Scan for the cell matching the given text and deliver its [X, Y] coordinate at center. 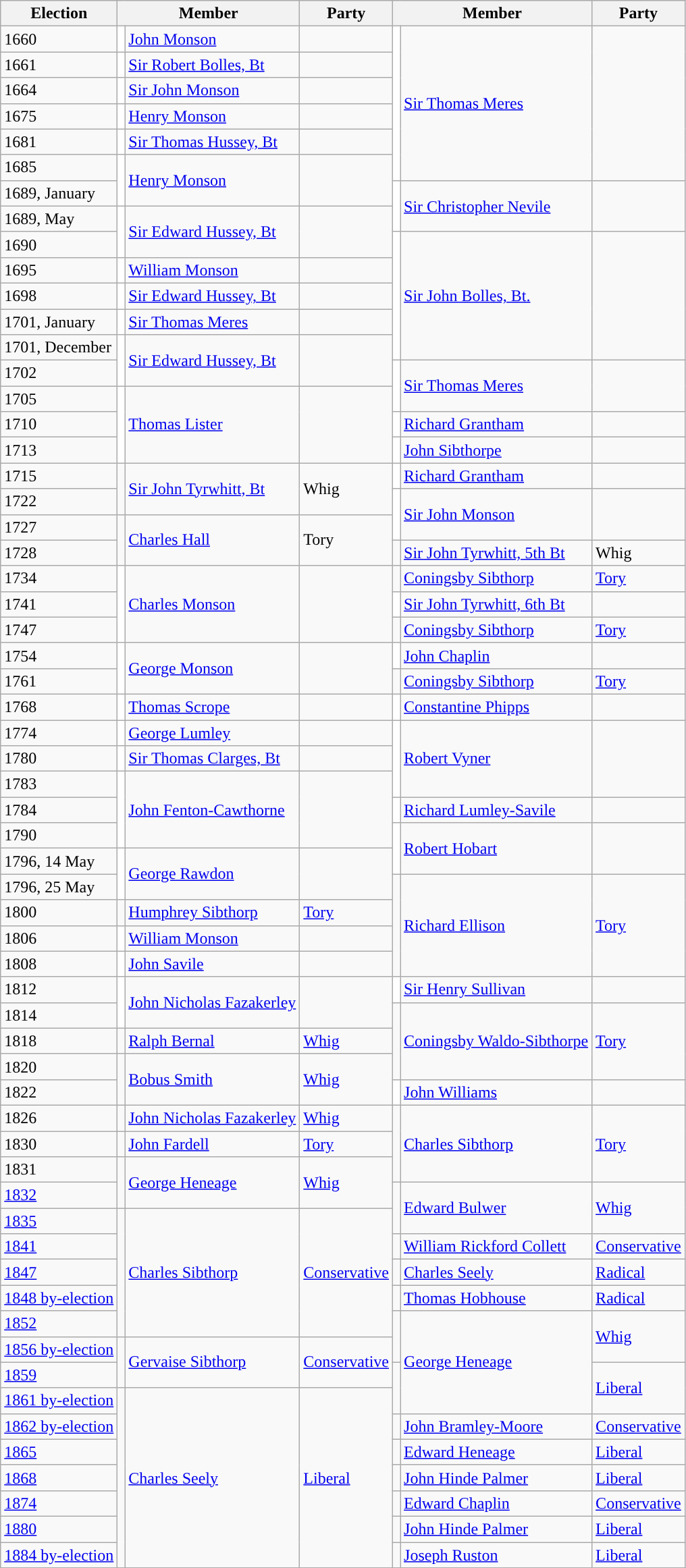
1681 [59, 142]
1835 [59, 1221]
1826 [59, 1118]
1790 [59, 836]
1741 [59, 604]
1734 [59, 578]
Ralph Bernal [212, 1041]
1783 [59, 784]
1780 [59, 759]
1754 [59, 655]
George Monson [212, 668]
Charles Hall [212, 540]
1713 [59, 450]
1689, January [59, 193]
Edward Chaplin [496, 1503]
Robert Vyner [496, 758]
1814 [59, 1015]
1728 [59, 553]
Thomas Hobhouse [496, 1298]
1865 [59, 1452]
1768 [59, 707]
John Monson [212, 39]
1689, May [59, 219]
Edward Heneage [496, 1452]
1747 [59, 630]
1808 [59, 964]
John Fenton-Cawthorne [212, 810]
Sir Thomas Clarges, Bt [212, 759]
John Savile [212, 964]
Constantine Phipps [496, 707]
1859 [59, 1375]
George Rawdon [212, 874]
1796, 14 May [59, 861]
Edward Bulwer [496, 1208]
1880 [59, 1529]
1862 by-election [59, 1426]
1774 [59, 732]
1812 [59, 990]
1701, January [59, 322]
Richard Lumley-Savile [496, 810]
Robert Hobart [496, 848]
1806 [59, 938]
1856 by-election [59, 1349]
1831 [59, 1170]
1660 [59, 39]
Sir John Bolles, Bt. [496, 296]
1675 [59, 116]
William Rickford Collett [496, 1247]
1698 [59, 296]
1715 [59, 476]
Joseph Ruston [496, 1555]
Thomas Lister [212, 425]
1820 [59, 1066]
1702 [59, 373]
1884 by-election [59, 1555]
1847 [59, 1272]
1874 [59, 1503]
Charles Monson [212, 604]
1832 [59, 1195]
1796, 25 May [59, 887]
1822 [59, 1092]
Thomas Scrope [212, 707]
Sir Christopher Nevile [496, 206]
Coningsby Waldo-Sibthorpe [496, 1041]
Sir Robert Bolles, Bt [212, 65]
1784 [59, 810]
1818 [59, 1041]
Sir John Tyrwhitt, 6th Bt [496, 604]
1664 [59, 90]
1685 [59, 167]
1830 [59, 1144]
Gervaise Sibthorp [212, 1362]
Sir John Tyrwhitt, 5th Bt [496, 553]
1848 by-election [59, 1298]
1761 [59, 681]
1701, December [59, 348]
1722 [59, 502]
John Chaplin [496, 655]
1852 [59, 1324]
1800 [59, 913]
1661 [59, 65]
Sir John Tyrwhitt, Bt [212, 489]
Sir Henry Sullivan [496, 990]
Bobus Smith [212, 1079]
Richard Ellison [496, 925]
1695 [59, 270]
John Sibthorpe [496, 450]
Sir Thomas Hussey, Bt [212, 142]
John Williams [496, 1092]
Election [59, 13]
1690 [59, 244]
1705 [59, 399]
1710 [59, 425]
George Lumley [212, 732]
Humphrey Sibthorp [212, 913]
1868 [59, 1478]
John Bramley-Moore [496, 1426]
1861 by-election [59, 1401]
1727 [59, 527]
John Fardell [212, 1144]
1841 [59, 1247]
